Extract the (x, y) coordinate from the center of the cell holding the provided text.  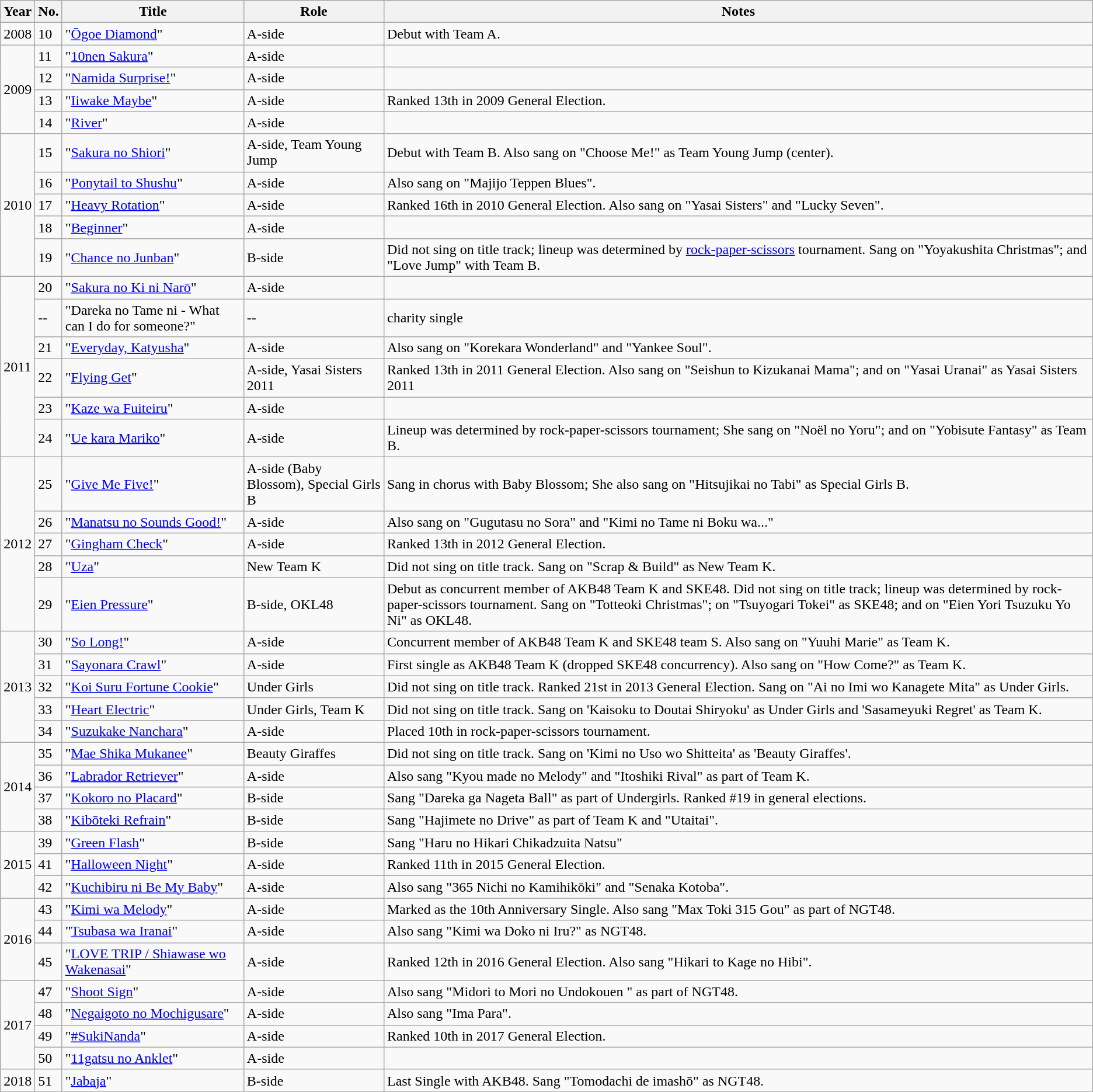
2018 (18, 1080)
"Tsubasa wa Iranai" (153, 931)
Sang "Hajimete no Drive" as part of Team K and "Utaitai". (738, 820)
Ranked 11th in 2015 General Election. (738, 865)
Also sang "Kimi wa Doko ni Iru?" as NGT48. (738, 931)
51 (48, 1080)
"Manatsu no Sounds Good!" (153, 522)
26 (48, 522)
2012 (18, 544)
37 (48, 798)
2009 (18, 89)
24 (48, 438)
"Kokoro no Placard" (153, 798)
15 (48, 153)
50 (48, 1058)
"Green Flash" (153, 843)
"Koi Suru Fortune Cookie" (153, 687)
2017 (18, 1025)
11 (48, 56)
22 (48, 378)
23 (48, 408)
"Dareka no Tame ni - What can I do for someone?" (153, 318)
14 (48, 123)
Notes (738, 12)
19 (48, 257)
"Chance no Junban" (153, 257)
30 (48, 642)
Debut with Team A. (738, 34)
42 (48, 887)
32 (48, 687)
Role (314, 12)
45 (48, 961)
49 (48, 1036)
Also sang on "Majijo Teppen Blues". (738, 183)
"Everyday, Katyusha" (153, 348)
A-side (Baby Blossom), Special Girls B (314, 484)
13 (48, 100)
16 (48, 183)
28 (48, 566)
34 (48, 731)
27 (48, 544)
"Heavy Rotation" (153, 205)
Ranked 12th in 2016 General Election. Also sang "Hikari to Kage no Hibi". (738, 961)
Marked as the 10th Anniversary Single. Also sang "Max Toki 315 Gou" as part of NGT48. (738, 909)
2015 (18, 865)
Also sang "365 Nichi no Kamihikōki" and "Senaka Kotoba". (738, 887)
48 (48, 1014)
47 (48, 992)
"Gingham Check" (153, 544)
"Halloween Night" (153, 865)
2008 (18, 34)
"Sakura no Ki ni Narō" (153, 287)
"Shoot Sign" (153, 992)
33 (48, 709)
Lineup was determined by rock-paper-scissors tournament; She sang on "Noël no Yoru"; and on "Yobisute Fantasy" as Team B. (738, 438)
Debut with Team B. Also sang on "Choose Me!" as Team Young Jump (center). (738, 153)
A-side, Team Young Jump (314, 153)
"Give Me Five!" (153, 484)
39 (48, 843)
"Jabaja" (153, 1080)
18 (48, 227)
Did not sing on title track. Sang on 'Kimi no Uso wo Shitteita' as 'Beauty Giraffes'. (738, 753)
No. (48, 12)
New Team K (314, 566)
First single as AKB48 Team K (dropped SKE48 concurrency). Also sang on "How Come?" as Team K. (738, 665)
"Mae Shika Mukanee" (153, 753)
2010 (18, 205)
21 (48, 348)
Under Girls, Team K (314, 709)
"Kibōteki Refrain" (153, 820)
charity single (738, 318)
Did not sing on title track. Sang on 'Kaisoku to Doutai Shiryoku' as Under Girls and 'Sasameyuki Regret' as Team K. (738, 709)
Ranked 10th in 2017 General Election. (738, 1036)
25 (48, 484)
Concurrent member of AKB48 Team K and SKE48 team S. Also sang on "Yuuhi Marie" as Team K. (738, 642)
"Eien Pressure" (153, 604)
"Labrador Retriever" (153, 776)
Did not sing on title track. Sang on "Scrap & Build" as New Team K. (738, 566)
41 (48, 865)
43 (48, 909)
20 (48, 287)
Sang in chorus with Baby Blossom; She also sang on "Hitsujikai no Tabi" as Special Girls B. (738, 484)
36 (48, 776)
B-side, OKL48 (314, 604)
"10nen Sakura" (153, 56)
"Beginner" (153, 227)
31 (48, 665)
10 (48, 34)
2014 (18, 787)
"Sakura no Shiori" (153, 153)
"Kuchibiru ni Be My Baby" (153, 887)
"Flying Get" (153, 378)
Last Single with AKB48. Sang "Tomodachi de imashō" as NGT48. (738, 1080)
44 (48, 931)
"Negaigoto no Mochigusare" (153, 1014)
"Ue kara Mariko" (153, 438)
"Iiwake Maybe" (153, 100)
"Suzukake Nanchara" (153, 731)
Under Girls (314, 687)
29 (48, 604)
Also sang "Midori to Mori no Undokouen " as part of NGT48. (738, 992)
Year (18, 12)
"11gatsu no Anklet" (153, 1058)
12 (48, 78)
Also sang "Kyou made no Melody" and "Itoshiki Rival" as part of Team K. (738, 776)
Did not sing on title track; lineup was determined by rock-paper-scissors tournament. Sang on "Yoyakushita Christmas"; and "Love Jump" with Team B. (738, 257)
"Ponytail to Shushu" (153, 183)
Also sang on "Korekara Wonderland" and "Yankee Soul". (738, 348)
Beauty Giraffes (314, 753)
17 (48, 205)
2016 (18, 939)
"So Long!" (153, 642)
35 (48, 753)
38 (48, 820)
Sang "Dareka ga Nageta Ball" as part of Undergirls. Ranked #19 in general elections. (738, 798)
"Sayonara Crawl" (153, 665)
"#SukiNanda" (153, 1036)
Ranked 13th in 2012 General Election. (738, 544)
Ranked 13th in 2009 General Election. (738, 100)
Sang "Haru no Hikari Chikadzuita Natsu" (738, 843)
"LOVE TRIP / Shiawase wo Wakenasai" (153, 961)
"River" (153, 123)
"Uza" (153, 566)
A-side, Yasai Sisters 2011 (314, 378)
"Kaze wa Fuiteiru" (153, 408)
Did not sing on title track. Ranked 21st in 2013 General Election. Sang on "Ai no Imi wo Kanagete Mita" as Under Girls. (738, 687)
Placed 10th in rock-paper-scissors tournament. (738, 731)
Also sang "Ima Para". (738, 1014)
Also sang on "Gugutasu no Sora" and "Kimi no Tame ni Boku wa..." (738, 522)
Title (153, 12)
"Namida Surprise!" (153, 78)
2011 (18, 367)
"Heart Electric" (153, 709)
"Ōgoe Diamond" (153, 34)
2013 (18, 687)
Ranked 13th in 2011 General Election. Also sang on "Seishun to Kizukanai Mama"; and on "Yasai Uranai" as Yasai Sisters 2011 (738, 378)
"Kimi wa Melody" (153, 909)
Ranked 16th in 2010 General Election. Also sang on "Yasai Sisters" and "Lucky Seven". (738, 205)
